Find where the given text appears and provide that cell's center as (x, y) coordinate. 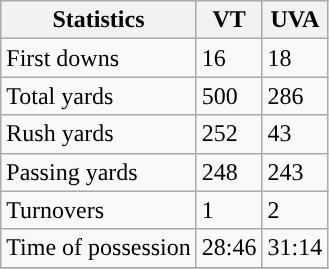
500 (229, 96)
28:46 (229, 248)
UVA (295, 20)
First downs (99, 58)
VT (229, 20)
Rush yards (99, 134)
Turnovers (99, 210)
Time of possession (99, 248)
31:14 (295, 248)
2 (295, 210)
Statistics (99, 20)
Total yards (99, 96)
1 (229, 210)
16 (229, 58)
Passing yards (99, 172)
18 (295, 58)
243 (295, 172)
248 (229, 172)
43 (295, 134)
286 (295, 96)
252 (229, 134)
